Search for the cell housing the specified text and yield its [x, y] center coordinate. 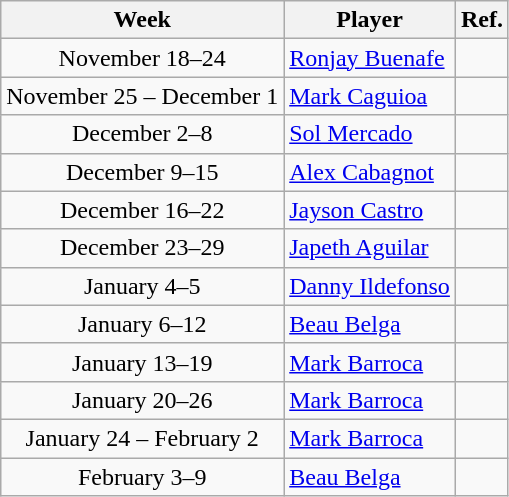
December 16–22 [142, 210]
Ronjay Buenafe [370, 58]
December 9–15 [142, 172]
January 24 – February 2 [142, 438]
December 23–29 [142, 248]
Sol Mercado [370, 134]
Japeth Aguilar [370, 248]
Player [370, 20]
December 2–8 [142, 134]
January 4–5 [142, 286]
Mark Caguioa [370, 96]
January 13–19 [142, 362]
Ref. [482, 20]
Danny Ildefonso [370, 286]
Alex Cabagnot [370, 172]
Jayson Castro [370, 210]
Week [142, 20]
November 18–24 [142, 58]
January 20–26 [142, 400]
November 25 – December 1 [142, 96]
January 6–12 [142, 324]
February 3–9 [142, 477]
